From the cell containing the given text, extract its center point as (x, y) coordinate. 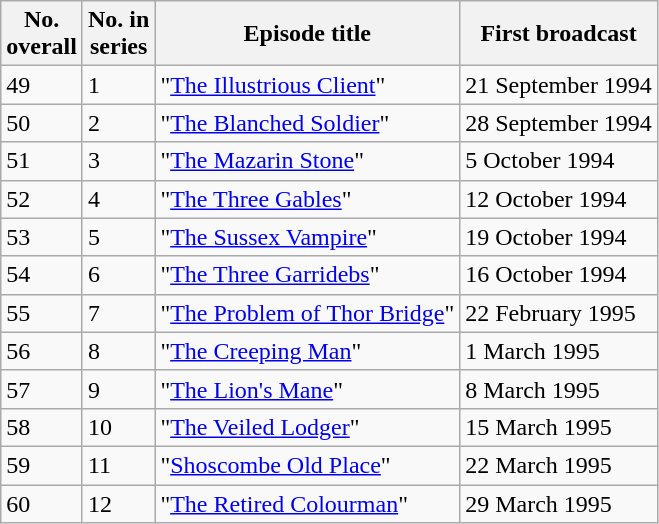
58 (42, 427)
5 October 1994 (559, 161)
2 (118, 123)
1 (118, 85)
7 (118, 313)
"The Illustrious Client" (308, 85)
22 March 1995 (559, 465)
"The Sussex Vampire" (308, 237)
4 (118, 199)
53 (42, 237)
55 (42, 313)
15 March 1995 (559, 427)
50 (42, 123)
5 (118, 237)
57 (42, 389)
"The Lion's Mane" (308, 389)
52 (42, 199)
First broadcast (559, 34)
6 (118, 275)
"The Blanched Soldier" (308, 123)
51 (42, 161)
19 October 1994 (559, 237)
28 September 1994 (559, 123)
Episode title (308, 34)
49 (42, 85)
21 September 1994 (559, 85)
10 (118, 427)
11 (118, 465)
3 (118, 161)
"The Mazarin Stone" (308, 161)
54 (42, 275)
"The Problem of Thor Bridge" (308, 313)
29 March 1995 (559, 503)
8 (118, 351)
"The Creeping Man" (308, 351)
No.overall (42, 34)
1 March 1995 (559, 351)
22 February 1995 (559, 313)
"The Three Garridebs" (308, 275)
"Shoscombe Old Place" (308, 465)
"The Veiled Lodger" (308, 427)
59 (42, 465)
56 (42, 351)
12 (118, 503)
12 October 1994 (559, 199)
No. inseries (118, 34)
60 (42, 503)
16 October 1994 (559, 275)
"The Three Gables" (308, 199)
9 (118, 389)
"The Retired Colourman" (308, 503)
8 March 1995 (559, 389)
